Scan for the cell matching the given text and deliver its (x, y) coordinate at center. 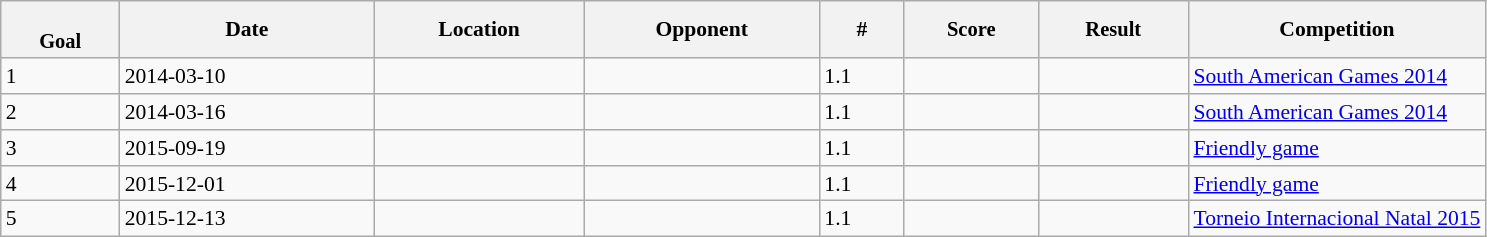
Result (1113, 30)
Date (247, 30)
2014-03-16 (247, 112)
1 (60, 77)
4 (60, 184)
Torneio Internacional Natal 2015 (1336, 219)
Competition (1336, 30)
Score (971, 30)
3 (60, 148)
2 (60, 112)
Location (479, 30)
2015-12-01 (247, 184)
Goal (60, 30)
Opponent (702, 30)
2014-03-10 (247, 77)
5 (60, 219)
2015-12-13 (247, 219)
# (862, 30)
2015-09-19 (247, 148)
